Identify which cell holds the provided text, then report its [x, y] central coordinate. 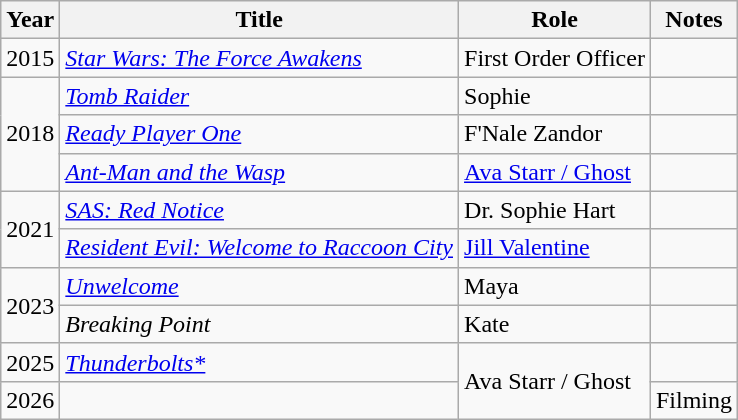
Filming [694, 400]
2021 [30, 229]
F'Nale Zandor [555, 134]
2025 [30, 362]
2018 [30, 134]
Notes [694, 20]
Thunderbolts* [260, 362]
Ready Player One [260, 134]
2015 [30, 58]
Resident Evil: Welcome to Raccoon City [260, 248]
Breaking Point [260, 324]
2026 [30, 400]
Star Wars: The Force Awakens [260, 58]
Role [555, 20]
Tomb Raider [260, 96]
First Order Officer [555, 58]
Title [260, 20]
Unwelcome [260, 286]
Dr. Sophie Hart [555, 210]
2023 [30, 305]
Kate [555, 324]
Jill Valentine [555, 248]
Maya [555, 286]
Year [30, 20]
Sophie [555, 96]
SAS: Red Notice [260, 210]
Ant-Man and the Wasp [260, 172]
